For the text-containing cell, return its midpoint in (x, y) coordinate format. 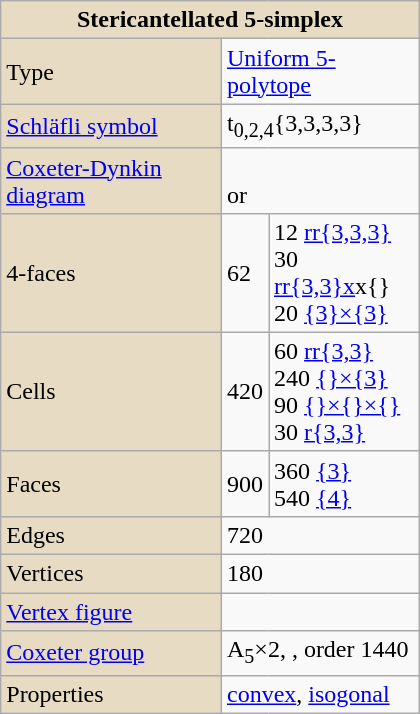
Vertices (112, 574)
Type (112, 72)
convex, isogonal (320, 694)
Properties (112, 694)
Vertex figure (112, 612)
Cells (112, 392)
720 (320, 535)
Stericantellated 5-simplex (210, 20)
Schläfli symbol (112, 126)
180 (320, 574)
Faces (112, 484)
A5×2, , order 1440 (320, 653)
900 (244, 484)
12 rr{3,3,3}30 rr{3,3}xx{}20 {3}×{3} (344, 272)
or (320, 180)
4-faces (112, 272)
Uniform 5-polytope (320, 72)
Coxeter-Dynkin diagram (112, 180)
62 (244, 272)
360 {3}540 {4} (344, 484)
420 (244, 392)
Coxeter group (112, 653)
60 rr{3,3}240 {}×{3}90 {}×{}×{}30 r{3,3} (344, 392)
Edges (112, 535)
t0,2,4{3,3,3,3} (320, 126)
